Find where the given text appears and provide that cell's center as [X, Y] coordinate. 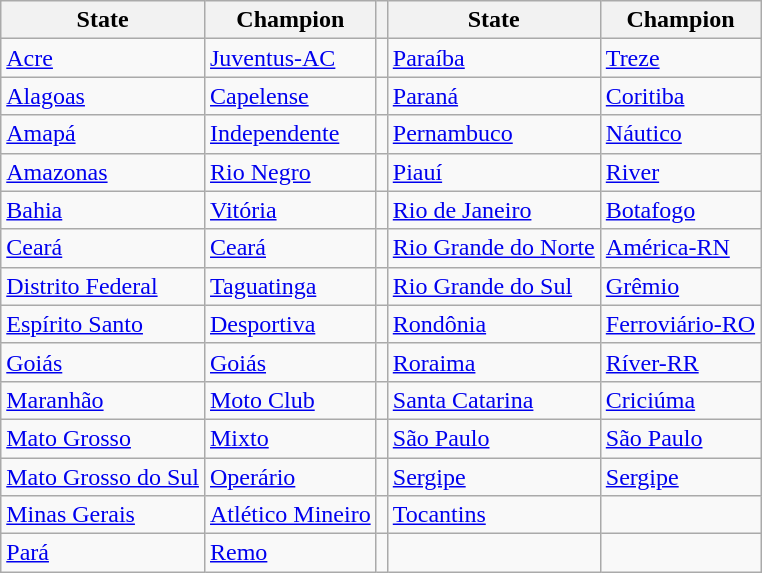
Botafogo [680, 210]
Capelense [290, 96]
Moto Club [290, 400]
Coritiba [680, 96]
América-RN [680, 248]
Paraná [494, 96]
Rio Negro [290, 172]
Criciúma [680, 400]
Mato Grosso [103, 438]
Mato Grosso do Sul [103, 477]
Bahia [103, 210]
Tocantins [494, 515]
River [680, 172]
Rondônia [494, 324]
Pará [103, 553]
Maranhão [103, 400]
Rio de Janeiro [494, 210]
Amapá [103, 134]
Taguatinga [290, 286]
Ferroviário-RO [680, 324]
Amazonas [103, 172]
Remo [290, 553]
Operário [290, 477]
Vitória [290, 210]
Treze [680, 58]
Distrito Federal [103, 286]
Minas Gerais [103, 515]
Pernambuco [494, 134]
Grêmio [680, 286]
Santa Catarina [494, 400]
Piauí [494, 172]
Ríver-RR [680, 362]
Náutico [680, 134]
Desportiva [290, 324]
Paraíba [494, 58]
Acre [103, 58]
Roraima [494, 362]
Alagoas [103, 96]
Independente [290, 134]
Rio Grande do Sul [494, 286]
Mixto [290, 438]
Atlético Mineiro [290, 515]
Juventus-AC [290, 58]
Espírito Santo [103, 324]
Rio Grande do Norte [494, 248]
